Provide the [x, y] coordinate of the cell's center where the given text is located.  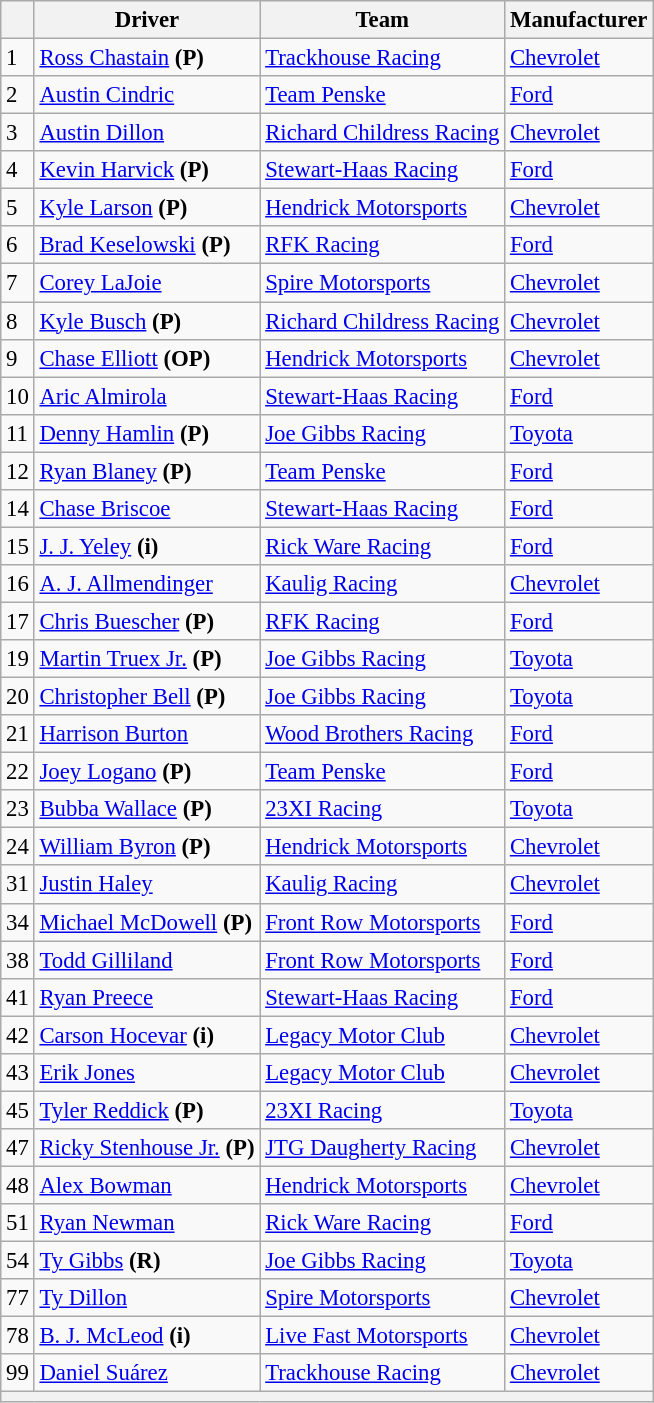
Ryan Newman [147, 1223]
43 [18, 1073]
Chase Elliott (OP) [147, 358]
17 [18, 621]
6 [18, 245]
William Byron (P) [147, 847]
10 [18, 396]
Ty Dillon [147, 1298]
41 [18, 997]
Corey LaJoie [147, 283]
Harrison Burton [147, 734]
Kevin Harvick (P) [147, 170]
Chris Buescher (P) [147, 621]
Kyle Busch (P) [147, 321]
42 [18, 1035]
Ross Chastain (P) [147, 58]
Tyler Reddick (P) [147, 1110]
Ryan Blaney (P) [147, 471]
Team [382, 20]
19 [18, 659]
Alex Bowman [147, 1185]
45 [18, 1110]
Austin Dillon [147, 133]
Kyle Larson (P) [147, 208]
Erik Jones [147, 1073]
77 [18, 1298]
5 [18, 208]
22 [18, 772]
4 [18, 170]
34 [18, 922]
Manufacturer [579, 20]
48 [18, 1185]
9 [18, 358]
Martin Truex Jr. (P) [147, 659]
Justin Haley [147, 885]
Ricky Stenhouse Jr. (P) [147, 1148]
Denny Hamlin (P) [147, 433]
Brad Keselowski (P) [147, 245]
2 [18, 95]
24 [18, 847]
JTG Daugherty Racing [382, 1148]
Michael McDowell (P) [147, 922]
7 [18, 283]
Ryan Preece [147, 997]
J. J. Yeley (i) [147, 546]
12 [18, 471]
Austin Cindric [147, 95]
Bubba Wallace (P) [147, 809]
Todd Gilliland [147, 960]
78 [18, 1336]
3 [18, 133]
Chase Briscoe [147, 509]
51 [18, 1223]
Aric Almirola [147, 396]
54 [18, 1261]
1 [18, 58]
15 [18, 546]
38 [18, 960]
31 [18, 885]
Carson Hocevar (i) [147, 1035]
A. J. Allmendinger [147, 584]
Daniel Suárez [147, 1373]
Driver [147, 20]
99 [18, 1373]
16 [18, 584]
Live Fast Motorsports [382, 1336]
14 [18, 509]
47 [18, 1148]
8 [18, 321]
11 [18, 433]
B. J. McLeod (i) [147, 1336]
20 [18, 697]
Wood Brothers Racing [382, 734]
Ty Gibbs (R) [147, 1261]
21 [18, 734]
23 [18, 809]
Christopher Bell (P) [147, 697]
Joey Logano (P) [147, 772]
